Detect which cell encompasses the target text, then output its (x, y) center coordinate. 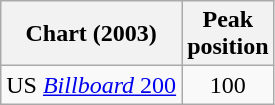
Peakposition (228, 34)
US Billboard 200 (92, 85)
Chart (2003) (92, 34)
100 (228, 85)
